Determine the (x, y) coordinate at the center of the cell enclosing the given text.  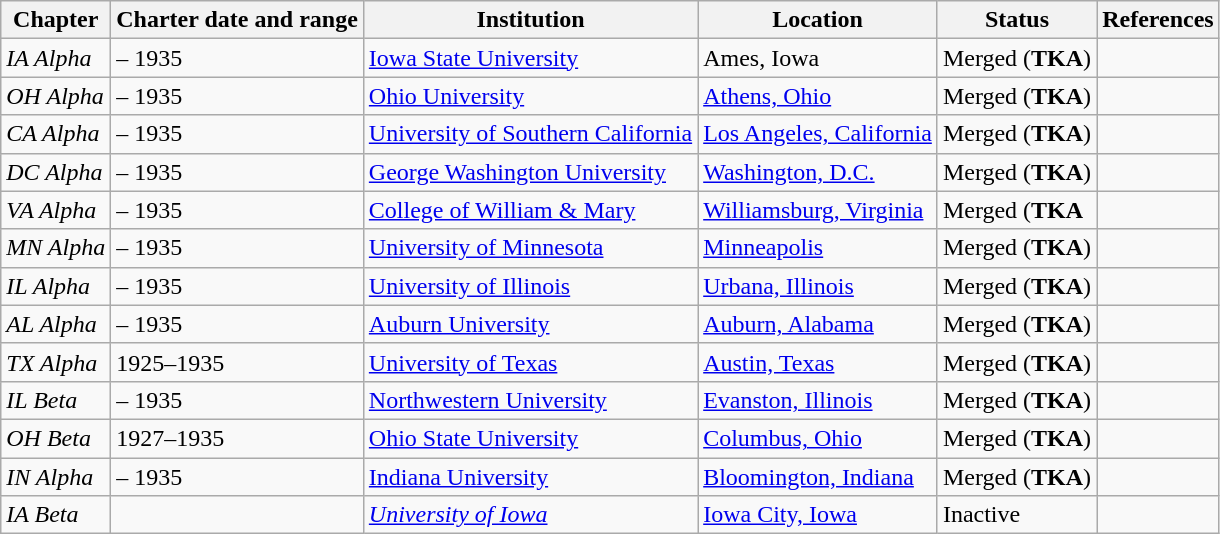
Athens, Ohio (818, 96)
TX Alpha (56, 362)
AL Alpha (56, 324)
Williamsburg, Virginia (818, 210)
University of Southern California (530, 134)
Ohio State University (530, 438)
VA Alpha (56, 210)
Auburn University (530, 324)
Indiana University (530, 477)
Chapter (56, 20)
DC Alpha (56, 172)
Location (818, 20)
Ames, Iowa (818, 58)
Auburn, Alabama (818, 324)
Washington, D.C. (818, 172)
Bloomington, Indiana (818, 477)
University of Texas (530, 362)
Merged (ΤΚΑ (1016, 210)
Charter date and range (238, 20)
References (1158, 20)
Northwestern University (530, 400)
1927–1935 (238, 438)
IL Beta (56, 400)
CA Alpha (56, 134)
George Washington University (530, 172)
Ohio University (530, 96)
MN Alpha (56, 248)
1925–1935 (238, 362)
College of William & Mary (530, 210)
Evanston, Illinois (818, 400)
Columbus, Ohio (818, 438)
Los Angeles, California (818, 134)
University of Iowa (530, 515)
Inactive (1016, 515)
University of Illinois (530, 286)
Austin, Texas (818, 362)
IA Beta (56, 515)
Institution (530, 20)
IN Alpha (56, 477)
OH Alpha (56, 96)
Urbana, Illinois (818, 286)
IA Alpha (56, 58)
Iowa State University (530, 58)
University of Minnesota (530, 248)
Iowa City, Iowa (818, 515)
Minneapolis (818, 248)
OH Beta (56, 438)
Status (1016, 20)
IL Alpha (56, 286)
